For the text-containing cell, return its midpoint in [x, y] coordinate format. 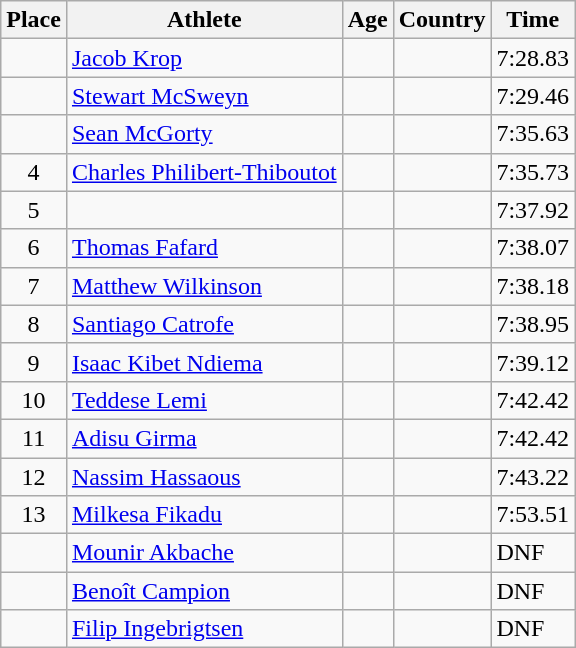
Santiago Catrofe [204, 324]
7:37.92 [533, 210]
6 [34, 248]
7:38.18 [533, 286]
Matthew Wilkinson [204, 286]
5 [34, 210]
Charles Philibert-Thiboutot [204, 172]
7:35.73 [533, 172]
Place [34, 20]
Isaac Kibet Ndiema [204, 362]
7 [34, 286]
13 [34, 515]
Benoît Campion [204, 591]
Country [442, 20]
7:38.07 [533, 248]
9 [34, 362]
8 [34, 324]
Mounir Akbache [204, 553]
7:38.95 [533, 324]
Athlete [204, 20]
7:35.63 [533, 134]
7:28.83 [533, 58]
Jacob Krop [204, 58]
4 [34, 172]
11 [34, 438]
7:39.12 [533, 362]
7:53.51 [533, 515]
Nassim Hassaous [204, 477]
Teddese Lemi [204, 400]
Thomas Fafard [204, 248]
10 [34, 400]
Adisu Girma [204, 438]
Time [533, 20]
Age [368, 20]
Milkesa Fikadu [204, 515]
7:43.22 [533, 477]
Filip Ingebrigtsen [204, 629]
Sean McGorty [204, 134]
Stewart McSweyn [204, 96]
12 [34, 477]
7:29.46 [533, 96]
